Capture the cell that displays the provided text and extract its (X, Y) central coordinate. 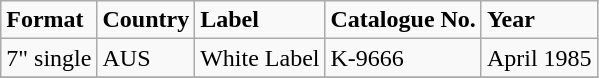
Country (146, 20)
Format (49, 20)
K-9666 (403, 58)
April 1985 (539, 58)
Label (260, 20)
7" single (49, 58)
AUS (146, 58)
White Label (260, 58)
Catalogue No. (403, 20)
Year (539, 20)
